Provide the [X, Y] coordinate of the cell's center where the given text is located.  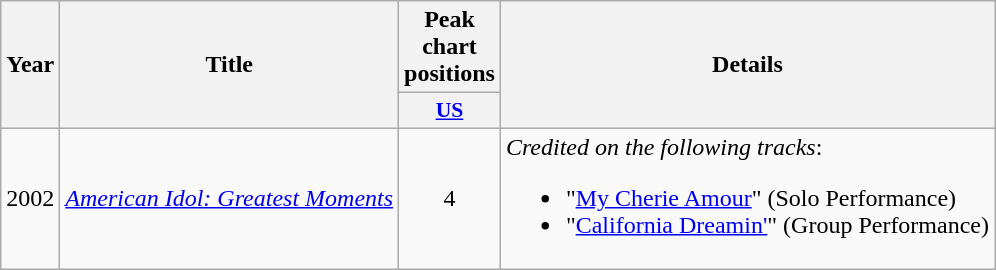
American Idol: Greatest Moments [230, 198]
Title [230, 65]
2002 [30, 198]
Peak chart positions [450, 47]
4 [450, 198]
Year [30, 65]
US [450, 111]
Details [747, 65]
Credited on the following tracks:"My Cherie Amour" (Solo Performance)"California Dreamin'" (Group Performance) [747, 198]
